Find where the given text appears and provide that cell's center as (x, y) coordinate. 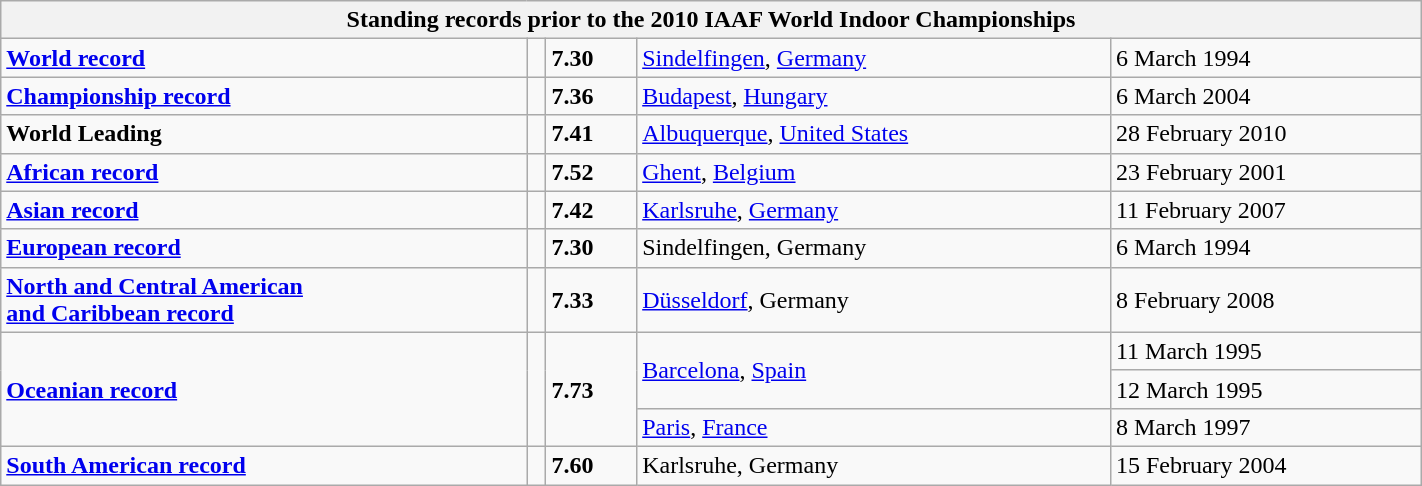
7.42 (592, 210)
7.41 (592, 134)
12 March 1995 (1266, 389)
28 February 2010 (1266, 134)
Championship record (264, 96)
7.73 (592, 389)
7.52 (592, 172)
Paris, France (874, 427)
World Leading (264, 134)
Asian record (264, 210)
6 March 2004 (1266, 96)
7.36 (592, 96)
11 March 1995 (1266, 351)
15 February 2004 (1266, 465)
World record (264, 58)
Standing records prior to the 2010 IAAF World Indoor Championships (711, 20)
Oceanian record (264, 389)
23 February 2001 (1266, 172)
8 February 2008 (1266, 300)
Budapest, Hungary (874, 96)
7.33 (592, 300)
African record (264, 172)
7.60 (592, 465)
South American record (264, 465)
Albuquerque, United States (874, 134)
North and Central American and Caribbean record (264, 300)
Düsseldorf, Germany (874, 300)
11 February 2007 (1266, 210)
Ghent, Belgium (874, 172)
Barcelona, Spain (874, 370)
8 March 1997 (1266, 427)
European record (264, 248)
